Identify which cell holds the provided text, then report its (X, Y) central coordinate. 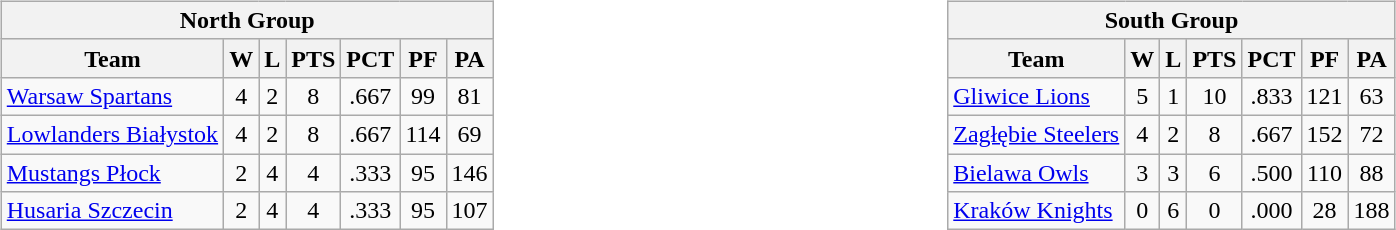
Bielawa Owls (1036, 173)
South Group (1172, 20)
1 (1174, 96)
Lowlanders Białystok (112, 134)
Gliwice Lions (1036, 96)
146 (470, 173)
.833 (1272, 96)
72 (1372, 134)
63 (1372, 96)
69 (470, 134)
Husaria Szczecin (112, 211)
99 (423, 96)
.500 (1272, 173)
.000 (1272, 211)
10 (1214, 96)
Zagłębie Steelers (1036, 134)
5 (1142, 96)
121 (1324, 96)
Warsaw Spartans (112, 96)
188 (1372, 211)
107 (470, 211)
Mustangs Płock (112, 173)
Kraków Knights (1036, 211)
81 (470, 96)
110 (1324, 173)
88 (1372, 173)
28 (1324, 211)
North Group (247, 20)
152 (1324, 134)
114 (423, 134)
